Determine the (x, y) coordinate at the center of the cell enclosing the given text.  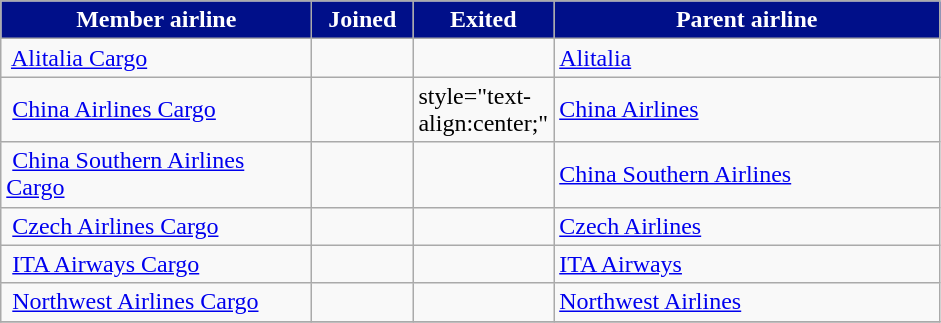
Joined (362, 20)
Czech Airlines (747, 226)
style="text-align:center;" (484, 110)
Alitalia Cargo (156, 58)
China Airlines (747, 110)
China Southern Airlines (747, 174)
ITA Airways (747, 264)
China Airlines Cargo (156, 110)
Exited (484, 20)
Alitalia (747, 58)
Parent airline (747, 20)
ITA Airways Cargo (156, 264)
Northwest Airlines (747, 302)
Czech Airlines Cargo (156, 226)
Northwest Airlines Cargo (156, 302)
China Southern Airlines Cargo (156, 174)
Member airline (156, 20)
